Extract the (X, Y) coordinate from the center of the cell holding the provided text.  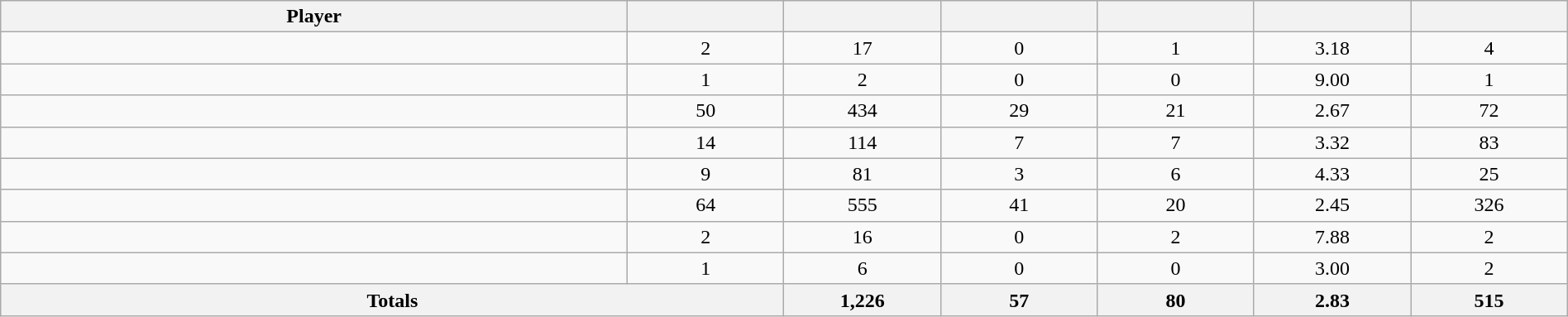
4.33 (1331, 174)
9.00 (1331, 79)
Player (314, 17)
80 (1176, 300)
7.88 (1331, 237)
3.18 (1331, 48)
4 (1489, 48)
21 (1176, 111)
3.32 (1331, 142)
555 (862, 205)
434 (862, 111)
3.00 (1331, 268)
Totals (392, 300)
64 (706, 205)
2.67 (1331, 111)
2.45 (1331, 205)
17 (862, 48)
50 (706, 111)
114 (862, 142)
25 (1489, 174)
41 (1019, 205)
29 (1019, 111)
83 (1489, 142)
1,226 (862, 300)
14 (706, 142)
2.83 (1331, 300)
515 (1489, 300)
72 (1489, 111)
81 (862, 174)
57 (1019, 300)
16 (862, 237)
326 (1489, 205)
20 (1176, 205)
9 (706, 174)
3 (1019, 174)
